Provide the [X, Y] coordinate of the cell's center where the given text is located.  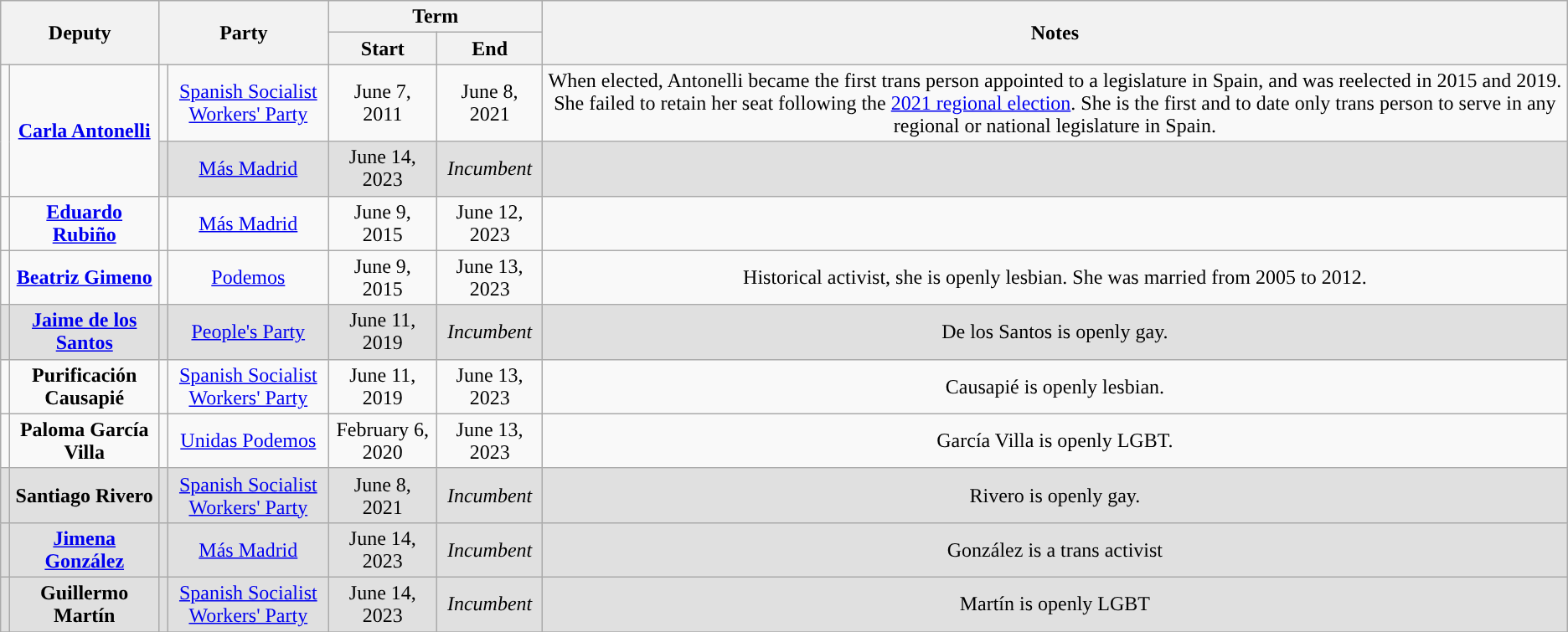
García Villa is openly LGBT. [1055, 440]
Guillermo Martín [85, 604]
González is a trans activist [1055, 549]
Jaime de los Santos [85, 331]
Beatriz Gimeno [85, 278]
Unidas Podemos [248, 440]
February 6, 2020 [383, 440]
Start [383, 49]
End [490, 49]
Eduardo Rubiño [85, 223]
June 7, 2011 [383, 103]
Historical activist, she is openly lesbian. She was married from 2005 to 2012. [1055, 278]
Purificación Causapié [85, 387]
Martín is openly LGBT [1055, 604]
Term [436, 17]
Santiago Rivero [85, 496]
Party [244, 33]
Causapié is openly lesbian. [1055, 387]
Deputy [80, 33]
Podemos [248, 278]
People's Party [248, 331]
De los Santos is openly gay. [1055, 331]
June 12, 2023 [490, 223]
Rivero is openly gay. [1055, 496]
Carla Antonelli [85, 131]
Paloma García Villa [85, 440]
Notes [1055, 33]
Jimena González [85, 549]
